Find where the given text appears and provide that cell's center as (x, y) coordinate. 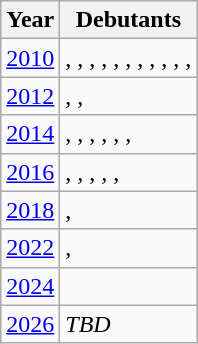
, , , , , , , , , , , (128, 58)
, , (128, 96)
, , , , , , (128, 134)
2018 (30, 210)
TBD (128, 324)
Debutants (128, 20)
2014 (30, 134)
, , , , , (128, 172)
2024 (30, 286)
Year (30, 20)
2026 (30, 324)
2010 (30, 58)
2012 (30, 96)
2022 (30, 248)
2016 (30, 172)
